Output the [X, Y] coordinate of the center of the cell containing the given text.  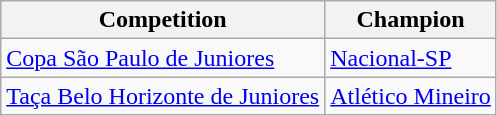
Taça Belo Horizonte de Juniores [163, 96]
Champion [411, 20]
Copa São Paulo de Juniores [163, 58]
Nacional-SP [411, 58]
Atlético Mineiro [411, 96]
Competition [163, 20]
